Detect which cell encompasses the target text, then output its (x, y) center coordinate. 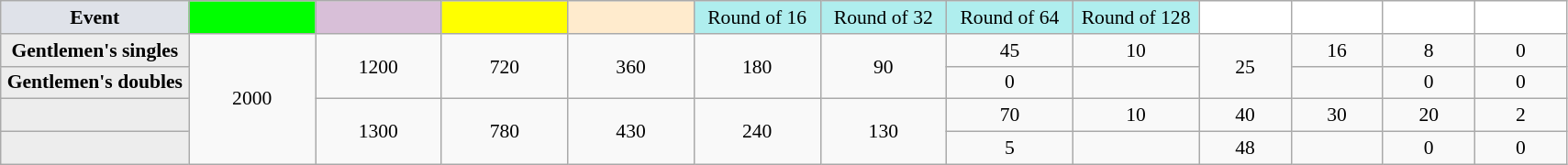
20 (1429, 115)
Gentlemen's doubles (95, 82)
90 (884, 66)
1300 (379, 132)
Round of 32 (884, 17)
430 (631, 132)
Round of 64 (1010, 17)
2000 (252, 99)
Round of 16 (757, 17)
Round of 128 (1136, 17)
Gentlemen's singles (95, 50)
720 (505, 66)
40 (1245, 115)
1200 (379, 66)
45 (1010, 50)
5 (1010, 148)
780 (505, 132)
180 (757, 66)
48 (1245, 148)
Event (95, 17)
240 (757, 132)
70 (1010, 115)
360 (631, 66)
130 (884, 132)
8 (1429, 50)
2 (1520, 115)
30 (1337, 115)
16 (1337, 50)
25 (1245, 66)
